Search for the cell housing the specified text and yield its [X, Y] center coordinate. 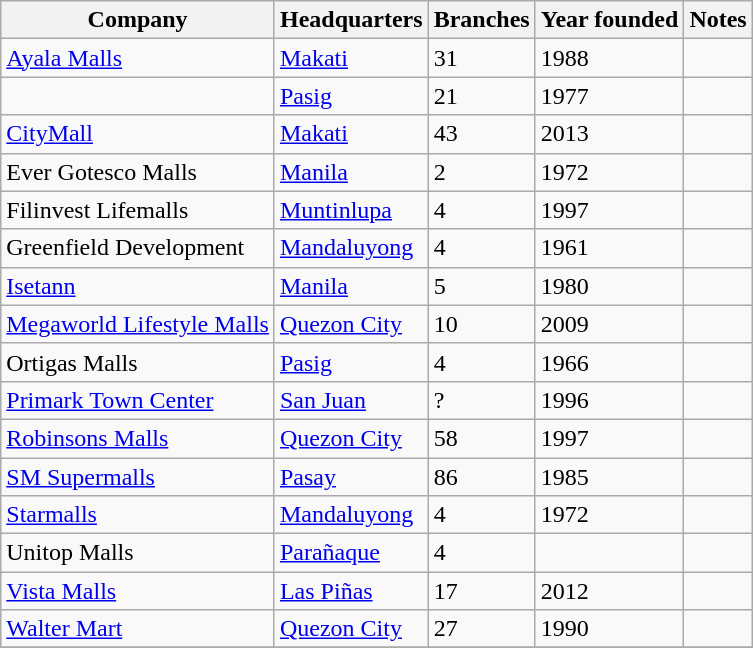
1990 [610, 629]
Company [138, 20]
1961 [610, 248]
1996 [610, 400]
2 [482, 172]
1980 [610, 286]
2009 [610, 324]
Megaworld Lifestyle Malls [138, 324]
21 [482, 96]
1988 [610, 58]
2012 [610, 591]
Ortigas Malls [138, 362]
Headquarters [351, 20]
2013 [610, 134]
Pasay [351, 477]
Vista Malls [138, 591]
Greenfield Development [138, 248]
Walter Mart [138, 629]
1977 [610, 96]
17 [482, 591]
Notes [718, 20]
Filinvest Lifemalls [138, 210]
Year founded [610, 20]
27 [482, 629]
Primark Town Center [138, 400]
? [482, 400]
CityMall [138, 134]
Muntinlupa [351, 210]
1966 [610, 362]
Parañaque [351, 553]
Branches [482, 20]
San Juan [351, 400]
43 [482, 134]
Starmalls [138, 515]
10 [482, 324]
58 [482, 438]
Unitop Malls [138, 553]
Las Piñas [351, 591]
5 [482, 286]
86 [482, 477]
1985 [610, 477]
SM Supermalls [138, 477]
Isetann [138, 286]
Robinsons Malls [138, 438]
Ayala Malls [138, 58]
31 [482, 58]
Ever Gotesco Malls [138, 172]
